Detect which cell encompasses the target text, then output its (X, Y) center coordinate. 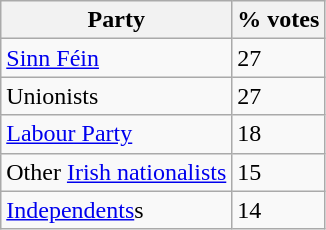
14 (278, 210)
% votes (278, 20)
Labour Party (116, 134)
Independentss (116, 210)
15 (278, 172)
18 (278, 134)
Sinn Féin (116, 58)
Unionists (116, 96)
Other Irish nationalists (116, 172)
Party (116, 20)
